Locate the cell with the specified text and output its [X, Y] center coordinate. 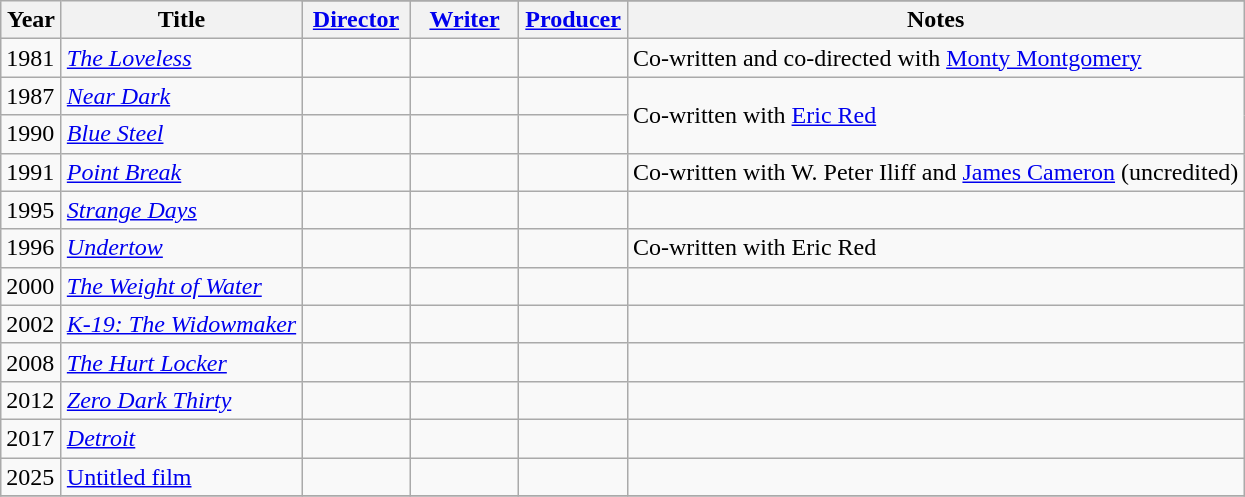
1981 [32, 58]
Writer [464, 20]
1990 [32, 134]
The Weight of Water [181, 286]
Undertow [181, 248]
Co-written with W. Peter Iliff and James Cameron (uncredited) [935, 172]
1995 [32, 210]
Notes [935, 20]
2025 [32, 477]
2002 [32, 324]
Producer [574, 20]
Director [356, 20]
Near Dark [181, 96]
K-19: The Widowmaker [181, 324]
Strange Days [181, 210]
Title [181, 20]
The Loveless [181, 58]
Zero Dark Thirty [181, 400]
Year [32, 20]
2012 [32, 400]
1991 [32, 172]
Detroit [181, 438]
1987 [32, 96]
The Hurt Locker [181, 362]
Untitled film [181, 477]
2008 [32, 362]
Co-written and co-directed with Monty Montgomery [935, 58]
1996 [32, 248]
2017 [32, 438]
2000 [32, 286]
Point Break [181, 172]
Blue Steel [181, 134]
